Scan for the cell matching the given text and deliver its (X, Y) coordinate at center. 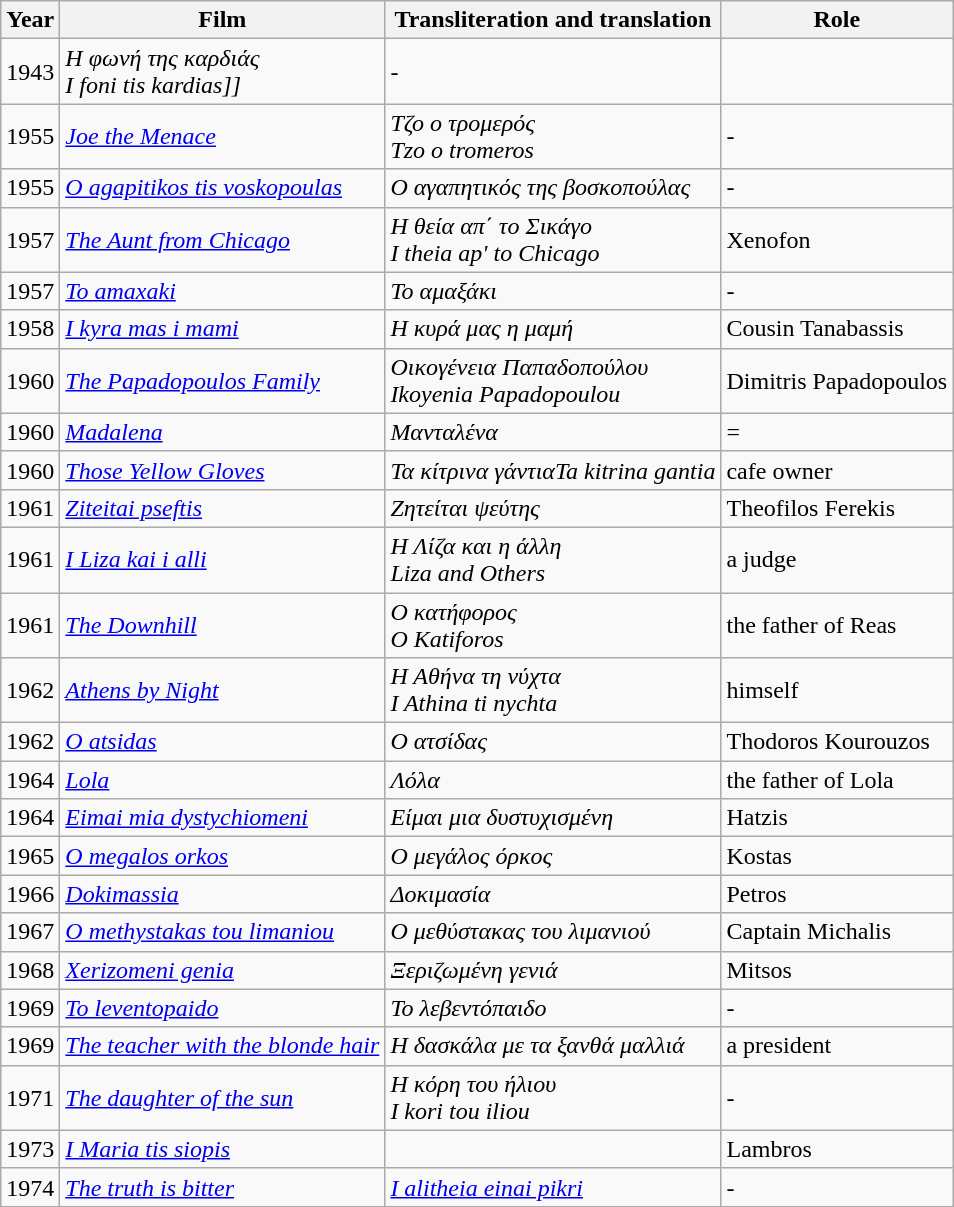
Είμαι μια δυστυχισμένη (553, 818)
Ο αγαπητικός της βοσκοπούλας (553, 188)
O methystakas tou limaniou (222, 932)
1973 (30, 1149)
Μανταλένα (553, 432)
Film (222, 20)
a president (837, 1046)
Η δασκάλα με τα ξανθά μαλλιά (553, 1046)
the father of Lola (837, 780)
O atsidas (222, 742)
1971 (30, 1098)
The teacher with the blonde hair (222, 1046)
Captain Michalis (837, 932)
O agapitikos tis voskopoulas (222, 188)
Xerizomeni genia (222, 970)
Lola (222, 780)
Dokimassia (222, 894)
Ο κατήφοροςO Katiforos (553, 624)
To leventopaido (222, 1008)
a judge (837, 560)
Ο μεγάλος όρκος (553, 856)
Η φωνή της καρδιάςI foni tis kardias]] (222, 72)
Ziteitai pseftis (222, 508)
1965 (30, 856)
Η κόρη του ήλιουI kori tou iliou (553, 1098)
I alitheia einai pikri (553, 1187)
Kostas (837, 856)
Ζητείται ψεύτης (553, 508)
Athens by Night (222, 690)
The Aunt from Chicago (222, 240)
1967 (30, 932)
Eimai mia dystychiomeni (222, 818)
The Downhill (222, 624)
Η κυρά μας η μαμή (553, 329)
Ξεριζωμένη γενιά (553, 970)
Thodoros Kourouzos (837, 742)
Ο μεθύστακας του λιμανιού (553, 932)
The daughter of the sun (222, 1098)
1966 (30, 894)
I kyra mas i mami (222, 329)
O megalos orkos (222, 856)
Petros (837, 894)
Η Αθήνα τη νύχταI Athina ti nychta (553, 690)
Hatzis (837, 818)
Mitsos (837, 970)
Το λεβεντόπαιδο (553, 1008)
Madalena (222, 432)
Ο ατσίδας (553, 742)
himself (837, 690)
Dimitris Papadopoulos (837, 380)
1943 (30, 72)
Τζο ο τρομερόςTzo o tromeros (553, 136)
1958 (30, 329)
The Papadopoulos Family (222, 380)
Οικογένεια ΠαπαδοπούλουIkoyenia Papadopoulou (553, 380)
Η Λίζα και η άλληLiza and Others (553, 560)
Cousin Tanabassis (837, 329)
Lambros (837, 1149)
= (837, 432)
To amaxaki (222, 291)
Δοκιμασία (553, 894)
Those Yellow Gloves (222, 470)
cafe owner (837, 470)
Year (30, 20)
Joe the Menace (222, 136)
1974 (30, 1187)
The truth is bitter (222, 1187)
Λόλα (553, 780)
Τα κίτρινα γάντιαTa kitrina gantia (553, 470)
Theofilos Ferekis (837, 508)
Η θεία απ΄ το ΣικάγοI theia ap' to Chicago (553, 240)
Role (837, 20)
I Maria tis siopis (222, 1149)
Transliteration and translation (553, 20)
the father of Reas (837, 624)
Xenofon (837, 240)
I Liza kai i alli (222, 560)
Το αμαξάκι (553, 291)
1968 (30, 970)
